Capture the cell that displays the provided text and extract its (X, Y) central coordinate. 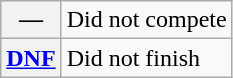
— (31, 20)
DNF (31, 58)
Did not compete (146, 20)
Did not finish (146, 58)
